From the cell containing the given text, extract its center point as (x, y) coordinate. 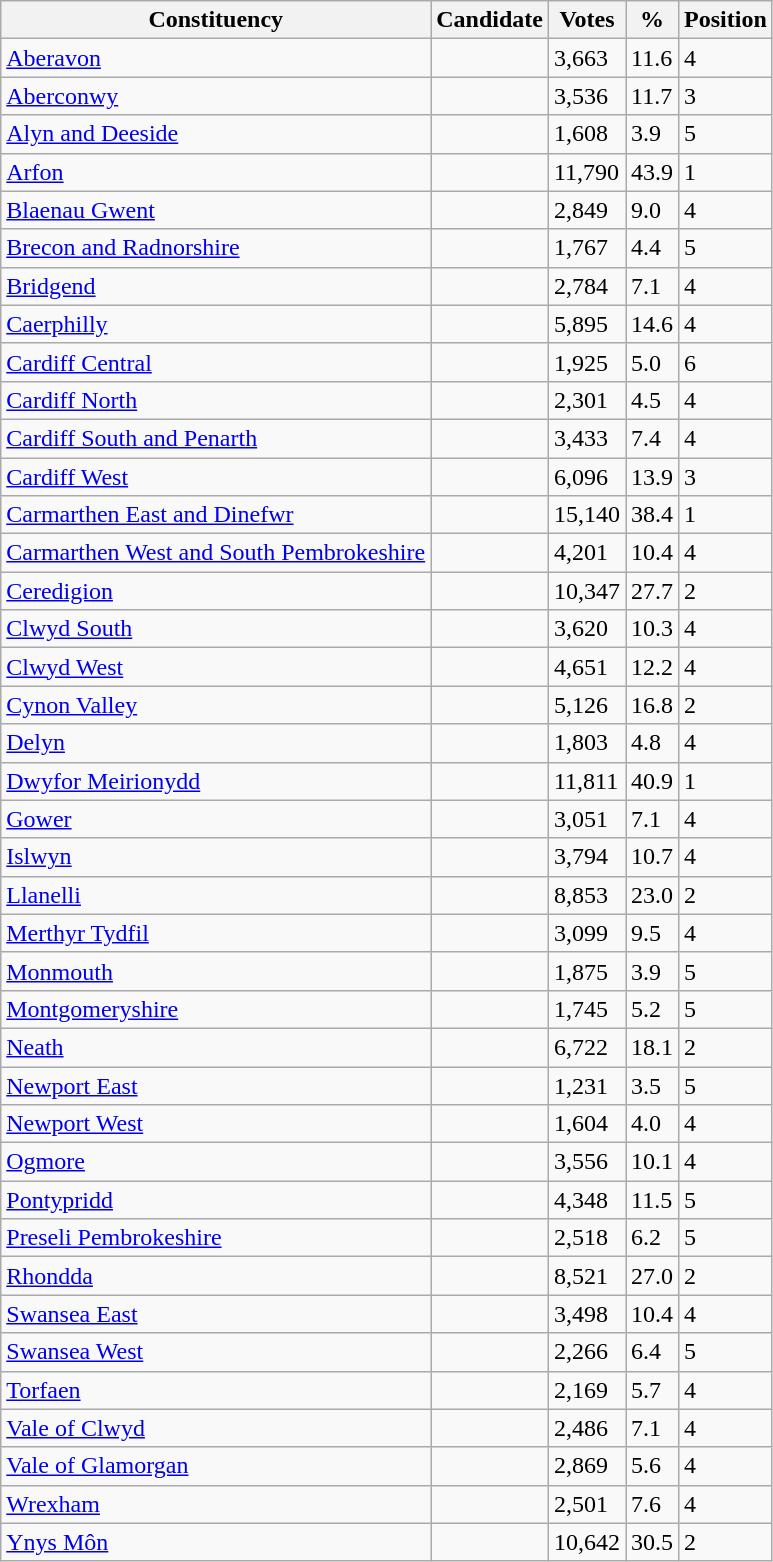
Wrexham (216, 1504)
4.4 (652, 248)
Cardiff Central (216, 362)
16.8 (652, 705)
Delyn (216, 743)
Newport West (216, 1124)
8,521 (586, 1276)
6 (726, 362)
Preseli Pembrokeshire (216, 1238)
6,722 (586, 1047)
Ynys Môn (216, 1542)
Caerphilly (216, 324)
9.0 (652, 210)
Position (726, 20)
Cardiff North (216, 400)
3,620 (586, 629)
27.0 (652, 1276)
6,096 (586, 477)
10,642 (586, 1542)
3,498 (586, 1314)
3,099 (586, 933)
Aberconwy (216, 96)
18.1 (652, 1047)
Cardiff South and Penarth (216, 438)
8,853 (586, 895)
10.1 (652, 1162)
10.7 (652, 857)
30.5 (652, 1542)
Swansea East (216, 1314)
27.7 (652, 591)
5.0 (652, 362)
2,784 (586, 286)
4,348 (586, 1200)
1,745 (586, 1009)
1,803 (586, 743)
1,875 (586, 971)
Aberavon (216, 58)
Swansea West (216, 1352)
2,518 (586, 1238)
15,140 (586, 515)
2,301 (586, 400)
5.6 (652, 1466)
Gower (216, 819)
% (652, 20)
Carmarthen East and Dinefwr (216, 515)
Arfon (216, 172)
6.2 (652, 1238)
Carmarthen West and South Pembrokeshire (216, 553)
10.3 (652, 629)
3,051 (586, 819)
5,895 (586, 324)
2,869 (586, 1466)
Llanelli (216, 895)
2,266 (586, 1352)
9.5 (652, 933)
12.2 (652, 667)
11.7 (652, 96)
4,201 (586, 553)
4.5 (652, 400)
Islwyn (216, 857)
Ogmore (216, 1162)
5,126 (586, 705)
Neath (216, 1047)
11,811 (586, 781)
2,486 (586, 1428)
11,790 (586, 172)
3,536 (586, 96)
Constituency (216, 20)
Torfaen (216, 1390)
Blaenau Gwent (216, 210)
Candidate (490, 20)
11.5 (652, 1200)
2,169 (586, 1390)
Pontypridd (216, 1200)
Clwyd West (216, 667)
38.4 (652, 515)
40.9 (652, 781)
4.0 (652, 1124)
3,556 (586, 1162)
3,433 (586, 438)
23.0 (652, 895)
5.2 (652, 1009)
Rhondda (216, 1276)
Monmouth (216, 971)
11.6 (652, 58)
6.4 (652, 1352)
4.8 (652, 743)
7.6 (652, 1504)
1,604 (586, 1124)
2,849 (586, 210)
Merthyr Tydfil (216, 933)
7.4 (652, 438)
2,501 (586, 1504)
Brecon and Radnorshire (216, 248)
14.6 (652, 324)
Votes (586, 20)
Alyn and Deeside (216, 134)
Clwyd South (216, 629)
Cynon Valley (216, 705)
Cardiff West (216, 477)
Vale of Clwyd (216, 1428)
13.9 (652, 477)
1,231 (586, 1085)
Montgomeryshire (216, 1009)
Vale of Glamorgan (216, 1466)
10,347 (586, 591)
43.9 (652, 172)
3.5 (652, 1085)
Ceredigion (216, 591)
1,608 (586, 134)
1,767 (586, 248)
Newport East (216, 1085)
4,651 (586, 667)
3,663 (586, 58)
5.7 (652, 1390)
Bridgend (216, 286)
Dwyfor Meirionydd (216, 781)
3,794 (586, 857)
1,925 (586, 362)
